Return [X, Y] of the center of cell containing provided text 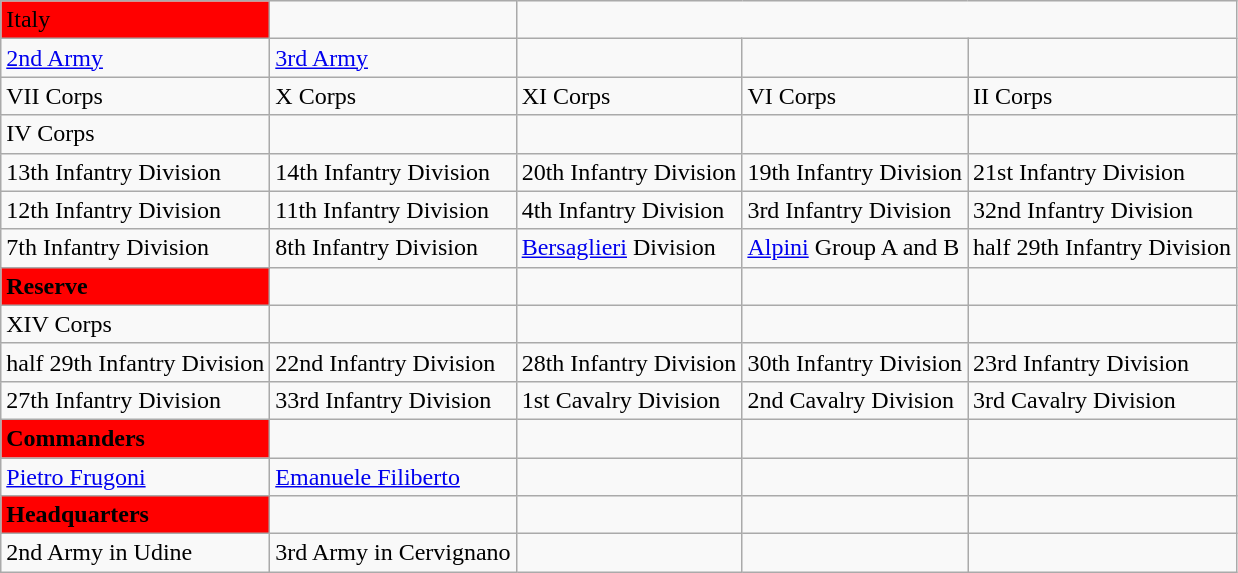
Pietro Frugoni [136, 477]
7th Infantry Division [136, 248]
Reserve [136, 286]
Bersaglieri Division [629, 248]
3rd Cavalry Division [1102, 400]
1st Cavalry Division [629, 400]
Commanders [136, 438]
11th Infantry Division [393, 210]
IV Corps [136, 134]
3rd Army [393, 58]
X Corps [393, 96]
3rd Army in Cervignano [393, 553]
8th Infantry Division [393, 248]
VI Corps [855, 96]
3rd Infantry Division [855, 210]
20th Infantry Division [629, 172]
2nd Cavalry Division [855, 400]
30th Infantry Division [855, 362]
XIV Corps [136, 324]
XI Corps [629, 96]
14th Infantry Division [393, 172]
2nd Army [136, 58]
12th Infantry Division [136, 210]
13th Infantry Division [136, 172]
Italy [136, 20]
21st Infantry Division [1102, 172]
33rd Infantry Division [393, 400]
Headquarters [136, 515]
19th Infantry Division [855, 172]
II Corps [1102, 96]
23rd Infantry Division [1102, 362]
2nd Army in Udine [136, 553]
22nd Infantry Division [393, 362]
VII Corps [136, 96]
Alpini Group A and B [855, 248]
27th Infantry Division [136, 400]
32nd Infantry Division [1102, 210]
28th Infantry Division [629, 362]
Emanuele Filiberto [393, 477]
4th Infantry Division [629, 210]
